Scan for the cell matching the given text and deliver its [x, y] coordinate at center. 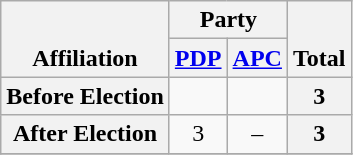
Affiliation [86, 39]
Party [228, 20]
– [257, 134]
PDP [198, 58]
Total [319, 39]
Before Election [86, 96]
APC [257, 58]
After Election [86, 134]
